Search for the cell housing the specified text and yield its [x, y] center coordinate. 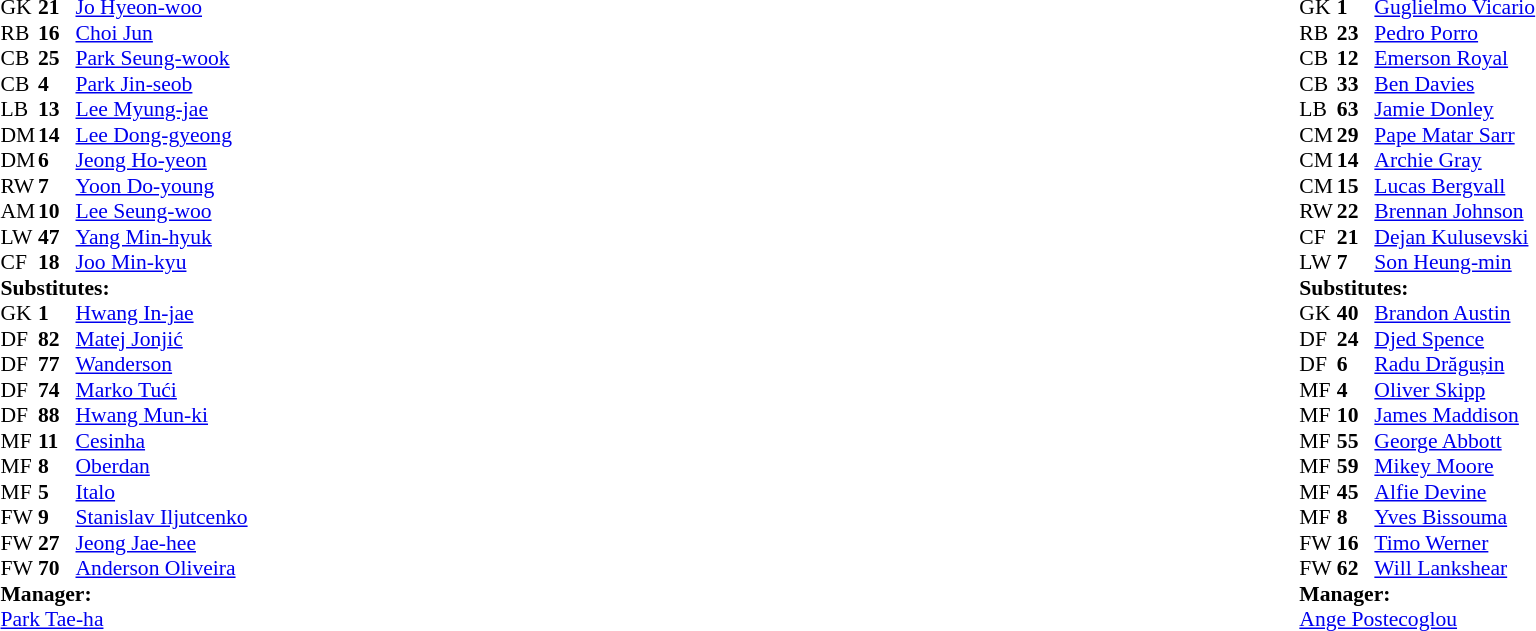
Park Jin-seob [162, 84]
Pedro Porro [1454, 33]
Son Heung-min [1454, 263]
Ben Davies [1454, 84]
63 [1356, 109]
Lee Dong-gyeong [162, 135]
47 [57, 237]
Jeong Jae-hee [162, 543]
23 [1356, 33]
62 [1356, 569]
George Abbott [1454, 441]
88 [57, 415]
12 [1356, 59]
Alfie Devine [1454, 492]
Mikey Moore [1454, 467]
13 [57, 109]
Anderson Oliveira [162, 569]
21 [1356, 237]
22 [1356, 211]
11 [57, 441]
Yang Min-hyuk [162, 237]
Lee Myung-jae [162, 109]
Radu Drăgușin [1454, 365]
Dejan Kulusevski [1454, 237]
Oliver Skipp [1454, 390]
Yves Bissouma [1454, 517]
33 [1356, 84]
Djed Spence [1454, 339]
Timo Werner [1454, 543]
45 [1356, 492]
29 [1356, 135]
Hwang In-jae [162, 313]
Pape Matar Sarr [1454, 135]
5 [57, 492]
Jamie Donley [1454, 109]
25 [57, 59]
Wanderson [162, 365]
Marko Tući [162, 390]
James Maddison [1454, 415]
Hwang Mun-ki [162, 415]
70 [57, 569]
77 [57, 365]
27 [57, 543]
Cesinha [162, 441]
74 [57, 390]
24 [1356, 339]
Matej Jonjić [162, 339]
15 [1356, 186]
Lee Seung-woo [162, 211]
Stanislav Iljutcenko [162, 517]
Emerson Royal [1454, 59]
82 [57, 339]
Italo [162, 492]
Brandon Austin [1454, 313]
Jeong Ho-yeon [162, 161]
55 [1356, 441]
Lucas Bergvall [1454, 186]
Oberdan [162, 467]
Joo Min-kyu [162, 263]
Park Seung-wook [162, 59]
18 [57, 263]
9 [57, 517]
59 [1356, 467]
Archie Gray [1454, 161]
Brennan Johnson [1454, 211]
1 [57, 313]
Choi Jun [162, 33]
40 [1356, 313]
Yoon Do-young [162, 186]
Will Lankshear [1454, 569]
AM [19, 211]
